From the cell containing the given text, extract its center point as (X, Y) coordinate. 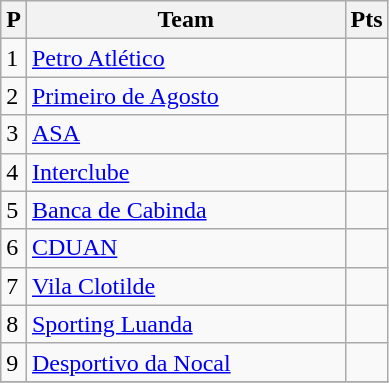
9 (14, 362)
P (14, 20)
1 (14, 58)
2 (14, 96)
Vila Clotilde (186, 286)
Team (186, 20)
4 (14, 172)
Desportivo da Nocal (186, 362)
Sporting Luanda (186, 324)
3 (14, 134)
5 (14, 210)
6 (14, 248)
Petro Atlético (186, 58)
ASA (186, 134)
7 (14, 286)
Banca de Cabinda (186, 210)
Primeiro de Agosto (186, 96)
8 (14, 324)
Interclube (186, 172)
Pts (366, 20)
CDUAN (186, 248)
